Output the [X, Y] coordinate of the center of the cell containing the given text.  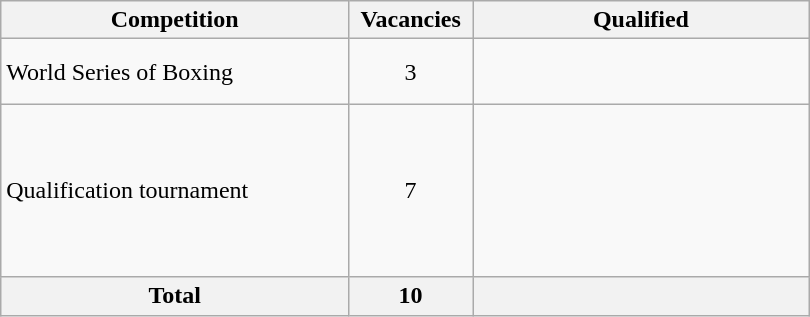
3 [411, 72]
Qualification tournament [175, 190]
7 [411, 190]
Qualified [642, 20]
Vacancies [411, 20]
World Series of Boxing [175, 72]
Competition [175, 20]
Total [175, 296]
10 [411, 296]
